Capture the cell that displays the provided text and extract its (x, y) central coordinate. 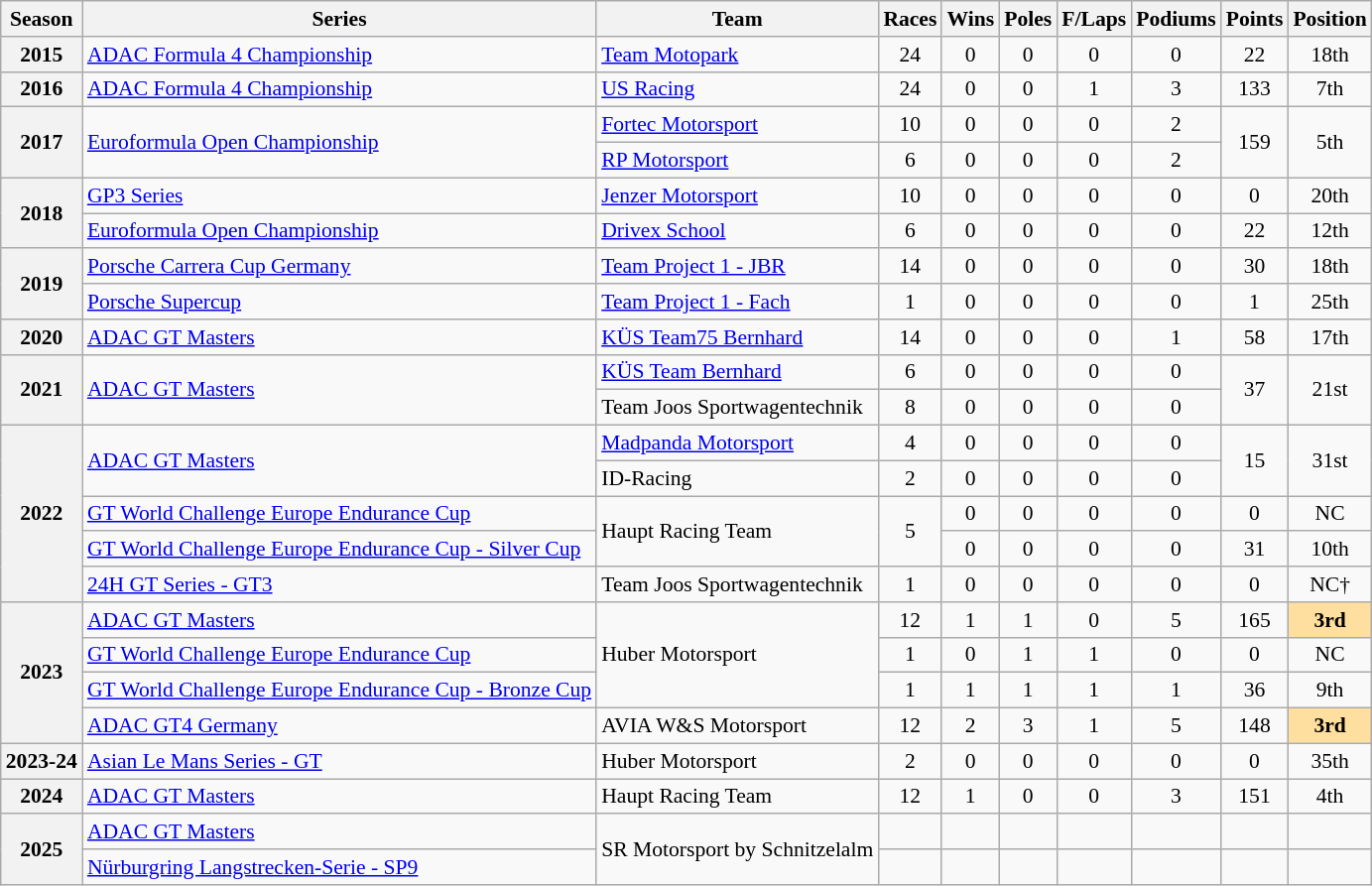
20th (1329, 195)
Drivex School (737, 231)
31st (1329, 460)
US Racing (737, 89)
RP Motorsport (737, 161)
Fortec Motorsport (737, 125)
2024 (42, 797)
2021 (42, 389)
151 (1255, 797)
2015 (42, 55)
2019 (42, 284)
Wins (970, 19)
Team Project 1 - JBR (737, 267)
2023 (42, 673)
35th (1329, 761)
GT World Challenge Europe Endurance Cup - Silver Cup (339, 550)
Points (1255, 19)
2020 (42, 337)
ID-Racing (737, 478)
5th (1329, 143)
GT World Challenge Europe Endurance Cup - Bronze Cup (339, 691)
Jenzer Motorsport (737, 195)
2023-24 (42, 761)
15 (1255, 460)
Team Motopark (737, 55)
133 (1255, 89)
10th (1329, 550)
159 (1255, 143)
Porsche Carrera Cup Germany (339, 267)
Asian Le Mans Series - GT (339, 761)
Position (1329, 19)
148 (1255, 726)
NC† (1329, 584)
Madpanda Motorsport (737, 443)
2017 (42, 143)
17th (1329, 337)
Series (339, 19)
AVIA W&S Motorsport (737, 726)
24H GT Series - GT3 (339, 584)
Nürburgring Langstrecken-Serie - SP9 (339, 867)
Races (910, 19)
25th (1329, 302)
37 (1255, 389)
Poles (1028, 19)
36 (1255, 691)
KÜS Team Bernhard (737, 372)
4th (1329, 797)
12th (1329, 231)
58 (1255, 337)
2016 (42, 89)
GP3 Series (339, 195)
21st (1329, 389)
KÜS Team75 Bernhard (737, 337)
F/Laps (1093, 19)
2025 (42, 849)
2022 (42, 514)
Team (737, 19)
4 (910, 443)
30 (1255, 267)
ADAC GT4 Germany (339, 726)
Porsche Supercup (339, 302)
SR Motorsport by Schnitzelalm (737, 849)
Podiums (1177, 19)
8 (910, 408)
165 (1255, 620)
7th (1329, 89)
31 (1255, 550)
9th (1329, 691)
Team Project 1 - Fach (737, 302)
Season (42, 19)
2018 (42, 212)
